Search for the cell housing the specified text and yield its [x, y] center coordinate. 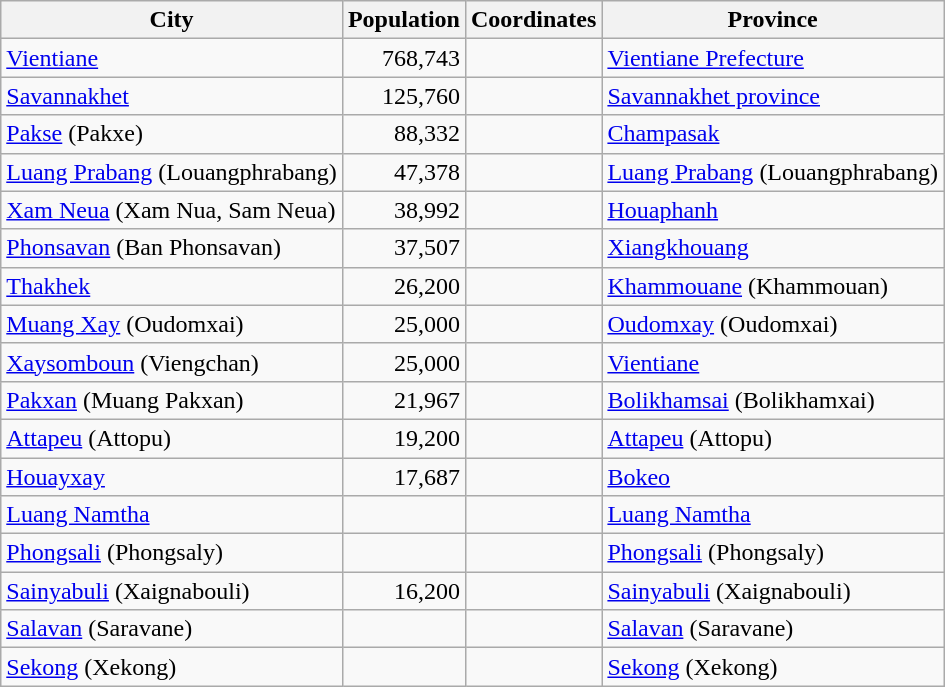
Bokeo [773, 477]
19,200 [404, 438]
Pakxan (Muang Pakxan) [172, 400]
Population [404, 20]
Thakhek [172, 286]
Province [773, 20]
City [172, 20]
Vientiane Prefecture [773, 58]
88,332 [404, 134]
Phonsavan (Ban Phonsavan) [172, 248]
Pakse (Pakxe) [172, 134]
Coordinates [533, 20]
Bolikhamsai (Bolikhamxai) [773, 400]
Savannakhet [172, 96]
37,507 [404, 248]
17,687 [404, 477]
Xiangkhouang [773, 248]
Houaphanh [773, 210]
38,992 [404, 210]
47,378 [404, 172]
768,743 [404, 58]
Xaysomboun (Viengchan) [172, 362]
Houayxay [172, 477]
21,967 [404, 400]
Xam Neua (Xam Nua, Sam Neua) [172, 210]
Muang Xay (Oudomxai) [172, 324]
Savannakhet province [773, 96]
Khammouane (Khammouan) [773, 286]
125,760 [404, 96]
Champasak [773, 134]
Oudomxay (Oudomxai) [773, 324]
16,200 [404, 591]
26,200 [404, 286]
